Scan for the cell matching the given text and deliver its (x, y) coordinate at center. 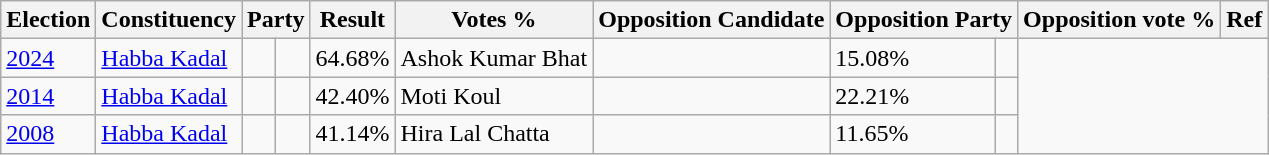
11.65% (913, 134)
Opposition Candidate (712, 20)
Election (48, 20)
2008 (48, 134)
Opposition Party (924, 20)
Moti Koul (494, 96)
Hira Lal Chatta (494, 134)
2024 (48, 58)
Result (352, 20)
64.68% (352, 58)
42.40% (352, 96)
15.08% (913, 58)
Party (276, 20)
Constituency (169, 20)
Opposition vote % (1120, 20)
Ref (1244, 20)
22.21% (913, 96)
Votes % (494, 20)
41.14% (352, 134)
Ashok Kumar Bhat (494, 58)
2014 (48, 96)
